Extract the (x, y) coordinate from the center of the cell holding the provided text.  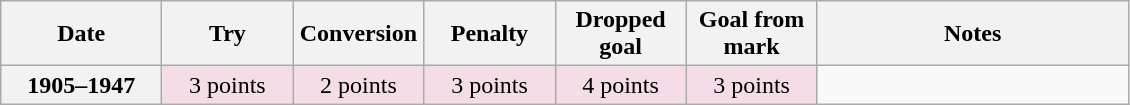
Try (228, 34)
4 points (620, 85)
2 points (358, 85)
1905–1947 (82, 85)
Dropped goal (620, 34)
Conversion (358, 34)
Date (82, 34)
Notes (972, 34)
Penalty (490, 34)
Goal from mark (752, 34)
